From the cell containing the given text, extract its center point as (x, y) coordinate. 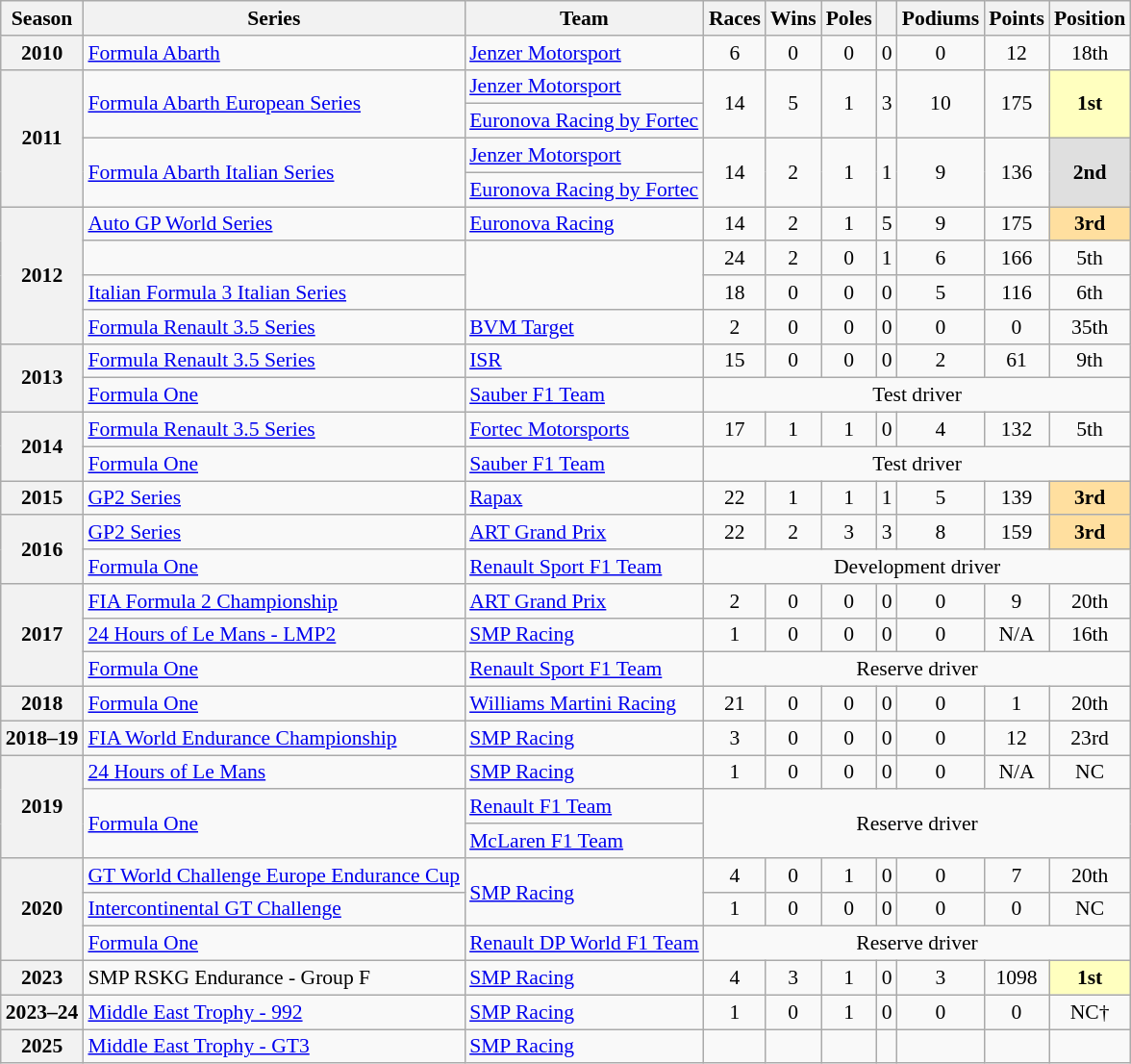
Williams Martini Racing (585, 704)
2016 (42, 550)
139 (1017, 498)
SMP RSKG Endurance - Group F (273, 978)
Italian Formula 3 Italian Series (273, 292)
ISR (585, 361)
17 (735, 430)
9th (1090, 361)
Auto GP World Series (273, 224)
132 (1017, 430)
6th (1090, 292)
Euronova Racing (585, 224)
2017 (42, 635)
8 (941, 533)
Poles (849, 18)
7 (1017, 875)
21 (735, 704)
2015 (42, 498)
Formula Abarth Italian Series (273, 173)
136 (1017, 173)
2014 (42, 446)
159 (1017, 533)
BVM Target (585, 327)
1098 (1017, 978)
116 (1017, 292)
18 (735, 292)
35th (1090, 327)
Development driver (917, 567)
15 (735, 361)
Season (42, 18)
2011 (42, 138)
Points (1017, 18)
Fortec Motorsports (585, 430)
McLaren F1 Team (585, 841)
2010 (42, 53)
16th (1090, 635)
24 Hours of Le Mans - LMP2 (273, 635)
Renault DP World F1 Team (585, 944)
Formula Abarth (273, 53)
Races (735, 18)
Wins (793, 18)
Series (273, 18)
Middle East Trophy - 992 (273, 1012)
24 (735, 259)
2019 (42, 806)
2018–19 (42, 738)
61 (1017, 361)
GT World Challenge Europe Endurance Cup (273, 875)
2nd (1090, 173)
Renault F1 Team (585, 807)
FIA World Endurance Championship (273, 738)
2018 (42, 704)
NC† (1090, 1012)
Position (1090, 18)
166 (1017, 259)
FIA Formula 2 Championship (273, 601)
Rapax (585, 498)
Intercontinental GT Challenge (273, 909)
2023 (42, 978)
Team (585, 18)
2020 (42, 910)
18th (1090, 53)
Formula Abarth European Series (273, 104)
2013 (42, 377)
23rd (1090, 738)
2025 (42, 1047)
24 Hours of Le Mans (273, 773)
Podiums (941, 18)
2023–24 (42, 1012)
2012 (42, 275)
Middle East Trophy - GT3 (273, 1047)
10 (941, 104)
